From the cell containing the given text, extract its center point as [X, Y] coordinate. 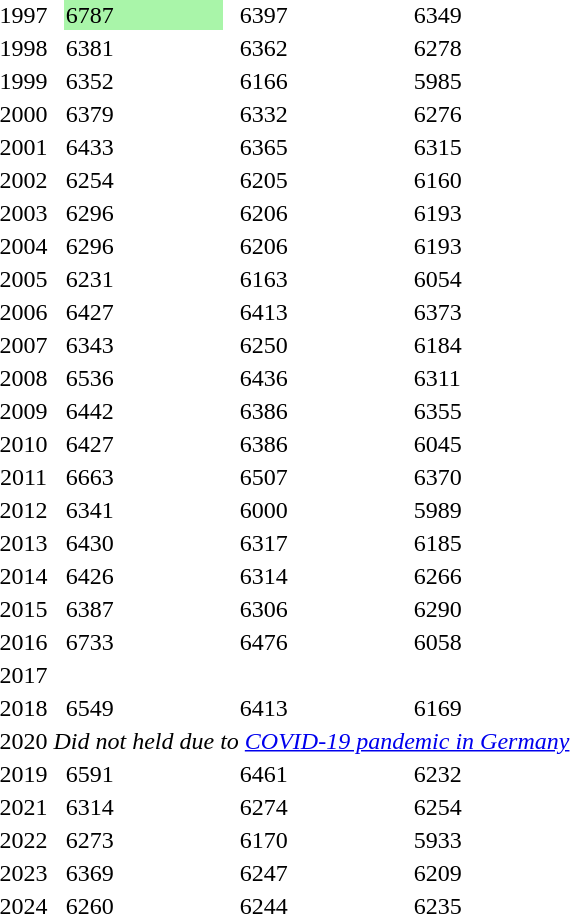
6426 [144, 576]
6461 [318, 774]
6442 [144, 411]
6274 [318, 807]
6365 [318, 147]
6205 [318, 180]
6436 [318, 378]
6379 [144, 114]
6733 [144, 642]
6663 [144, 477]
6332 [318, 114]
6317 [318, 543]
6787 [144, 15]
6247 [318, 873]
6476 [318, 642]
6341 [144, 510]
6381 [144, 48]
6430 [144, 543]
6231 [144, 279]
6387 [144, 609]
6591 [144, 774]
6254 [144, 180]
6000 [318, 510]
6163 [318, 279]
6273 [144, 840]
6397 [318, 15]
6433 [144, 147]
6352 [144, 81]
6250 [318, 345]
6166 [318, 81]
6507 [318, 477]
6549 [144, 708]
6362 [318, 48]
6343 [144, 345]
6536 [144, 378]
6369 [144, 873]
6170 [318, 840]
6306 [318, 609]
